Return the (X, Y) coordinate for the center point of the cell that contains the specified text.  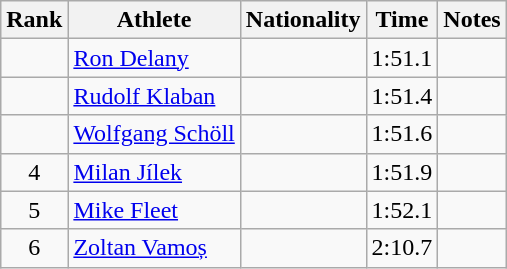
Athlete (154, 20)
Mike Fleet (154, 210)
5 (34, 210)
4 (34, 172)
Wolfgang Schöll (154, 134)
Zoltan Vamoș (154, 248)
2:10.7 (402, 248)
1:51.1 (402, 58)
1:51.9 (402, 172)
Time (402, 20)
Milan Jílek (154, 172)
Rudolf Klaban (154, 96)
1:51.6 (402, 134)
Ron Delany (154, 58)
1:52.1 (402, 210)
6 (34, 248)
Notes (472, 20)
Nationality (303, 20)
1:51.4 (402, 96)
Rank (34, 20)
